From the cell containing the given text, extract its center point as [x, y] coordinate. 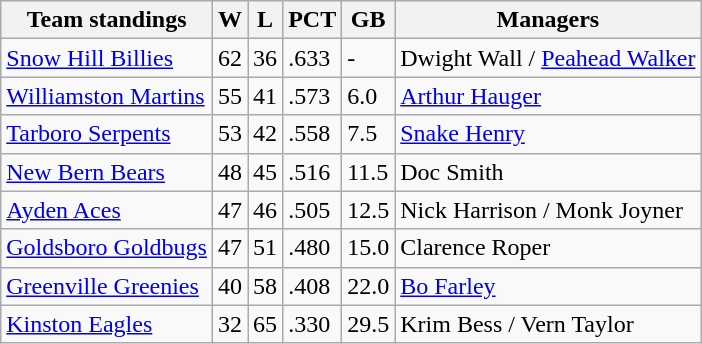
Kinston Eagles [107, 324]
GB [368, 20]
32 [230, 324]
Greenville Greenies [107, 286]
Doc Smith [548, 172]
Dwight Wall / Peahead Walker [548, 58]
6.0 [368, 96]
Tarboro Serpents [107, 134]
58 [266, 286]
55 [230, 96]
Managers [548, 20]
46 [266, 210]
51 [266, 248]
Williamston Martins [107, 96]
Arthur Hauger [548, 96]
Bo Farley [548, 286]
PCT [312, 20]
29.5 [368, 324]
.516 [312, 172]
.408 [312, 286]
Nick Harrison / Monk Joyner [548, 210]
41 [266, 96]
62 [230, 58]
42 [266, 134]
.573 [312, 96]
12.5 [368, 210]
Clarence Roper [548, 248]
Goldsboro Goldbugs [107, 248]
Snow Hill Billies [107, 58]
45 [266, 172]
22.0 [368, 286]
40 [230, 286]
7.5 [368, 134]
L [266, 20]
.330 [312, 324]
.633 [312, 58]
- [368, 58]
Snake Henry [548, 134]
48 [230, 172]
.558 [312, 134]
Krim Bess / Vern Taylor [548, 324]
W [230, 20]
.480 [312, 248]
.505 [312, 210]
65 [266, 324]
11.5 [368, 172]
Team standings [107, 20]
15.0 [368, 248]
53 [230, 134]
Ayden Aces [107, 210]
36 [266, 58]
New Bern Bears [107, 172]
